Locate the cell with the specified text and output its [x, y] center coordinate. 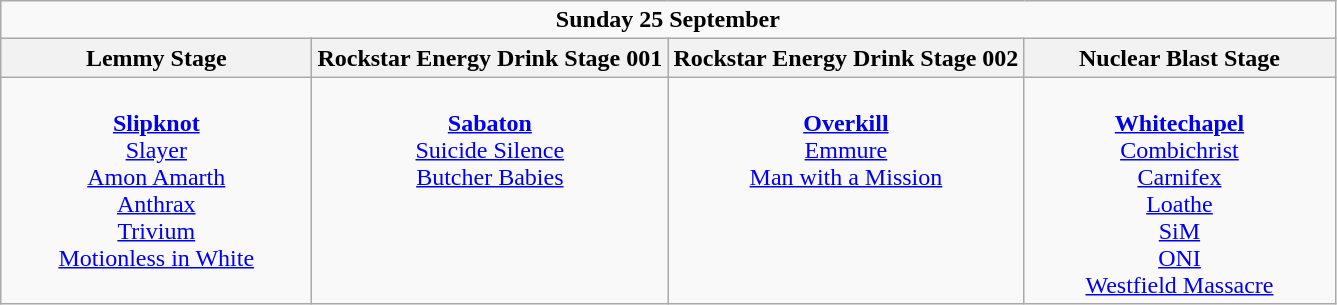
Overkill Emmure Man with a Mission [846, 190]
Lemmy Stage [156, 58]
Sunday 25 September [668, 20]
Slipknot Slayer Amon Amarth Anthrax Trivium Motionless in White [156, 190]
Sabaton Suicide Silence Butcher Babies [490, 190]
Rockstar Energy Drink Stage 001 [490, 58]
Nuclear Blast Stage [1180, 58]
Whitechapel Combichrist Carnifex Loathe SiM ONI Westfield Massacre [1180, 190]
Rockstar Energy Drink Stage 002 [846, 58]
